Locate the cell with the specified text and output its (X, Y) center coordinate. 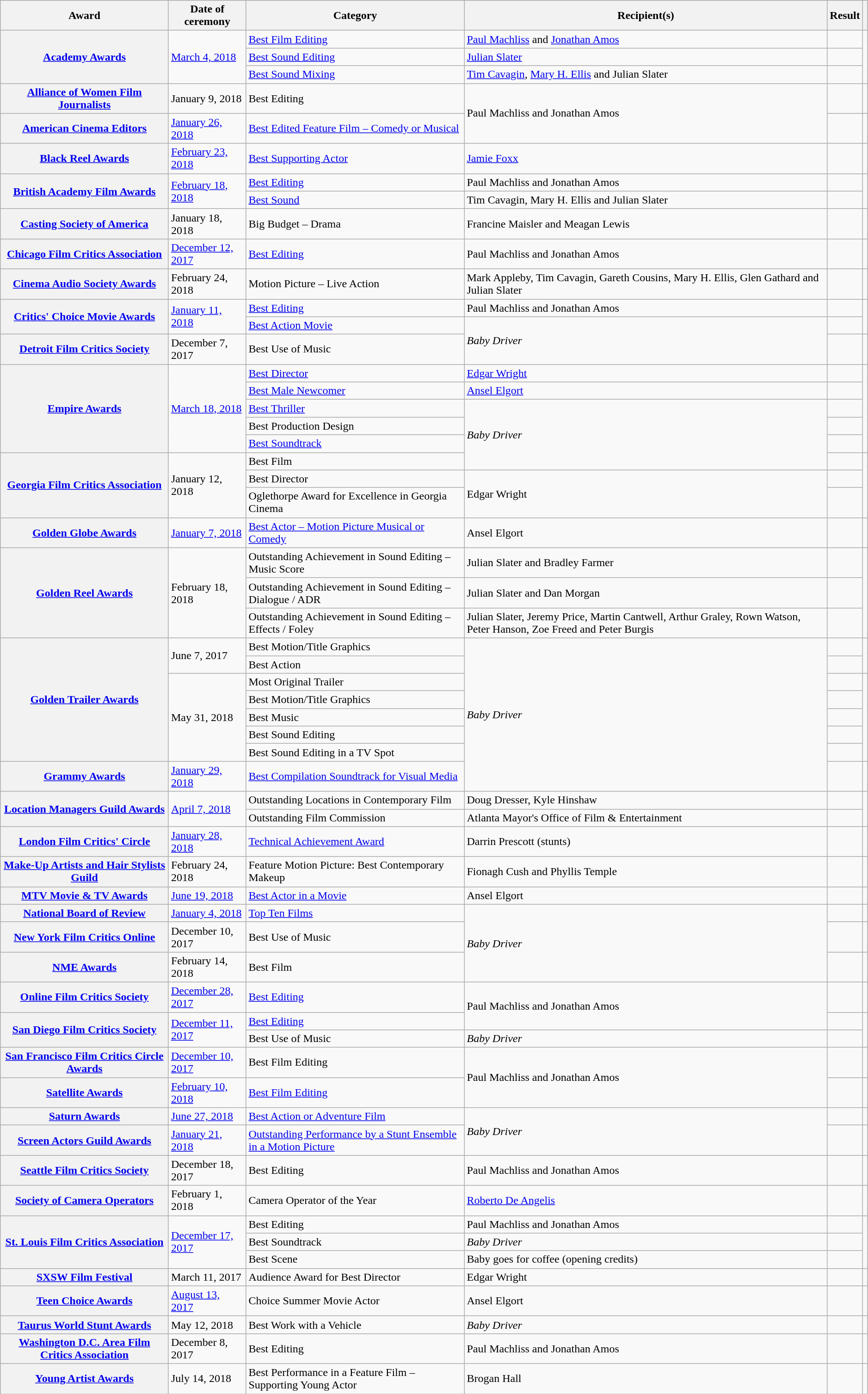
Most Original Trailer (355, 682)
Grammy Awards (85, 776)
Julian Slater and Bradley Farmer (646, 562)
Screen Actors Guild Awards (85, 1141)
July 14, 2018 (207, 1378)
Julian Slater (646, 57)
May 12, 2018 (207, 1325)
March 4, 2018 (207, 57)
Baby goes for coffee (opening credits) (646, 1259)
Best Work with a Vehicle (355, 1325)
Fionagh Cush and Phyllis Temple (646, 871)
Chicago Film Critics Association (85, 253)
Best Actor in a Movie (355, 895)
Julian Slater and Dan Morgan (646, 593)
June 27, 2018 (207, 1116)
Brogan Hall (646, 1378)
Golden Reel Awards (85, 593)
Feature Motion Picture: Best Contemporary Makeup (355, 871)
Academy Awards (85, 57)
Golden Globe Awards (85, 533)
Recipient(s) (646, 16)
March 18, 2018 (207, 408)
Outstanding Film Commission (355, 818)
NME Awards (85, 967)
January 9, 2018 (207, 98)
Golden Trailer Awards (85, 699)
Audience Award for Best Director (355, 1277)
London Film Critics' Circle (85, 842)
San Francisco Film Critics Circle Awards (85, 1063)
MTV Movie & TV Awards (85, 895)
Georgia Film Critics Association (85, 485)
Critics' Choice Movie Awards (85, 316)
British Academy Film Awards (85, 191)
Top Ten Films (355, 913)
January 28, 2018 (207, 842)
January 21, 2018 (207, 1141)
Location Managers Guild Awards (85, 809)
National Board of Review (85, 913)
Empire Awards (85, 408)
March 11, 2017 (207, 1277)
Outstanding Locations in Contemporary Film (355, 800)
Result (845, 16)
Seattle Film Critics Society (85, 1170)
Black Reel Awards (85, 158)
Taurus World Stunt Awards (85, 1325)
June 19, 2018 (207, 895)
Award (85, 16)
Best Compilation Soundtrack for Visual Media (355, 776)
December 18, 2017 (207, 1170)
Washington D.C. Area Film Critics Association (85, 1349)
Saturn Awards (85, 1116)
New York Film Critics Online (85, 937)
Cinema Audio Society Awards (85, 284)
February 10, 2018 (207, 1092)
Best Action Movie (355, 326)
Best Production Design (355, 426)
Alliance of Women Film Journalists (85, 98)
Darrin Prescott (stunts) (646, 842)
December 12, 2017 (207, 253)
Teen Choice Awards (85, 1301)
Jamie Foxx (646, 158)
Best Sound Mixing (355, 74)
Best Performance in a Feature Film – Supporting Young Actor (355, 1378)
Date of ceremony (207, 16)
January 4, 2018 (207, 913)
Camera Operator of the Year (355, 1201)
January 7, 2018 (207, 533)
April 7, 2018 (207, 809)
January 12, 2018 (207, 485)
February 1, 2018 (207, 1201)
SXSW Film Festival (85, 1277)
Mark Appleby, Tim Cavagin, Gareth Cousins, Mary H. Ellis, Glen Gathard and Julian Slater (646, 284)
Young Artist Awards (85, 1378)
Motion Picture – Live Action (355, 284)
Best Male Newcomer (355, 391)
Category (355, 16)
Best Thriller (355, 408)
San Diego Film Critics Society (85, 1030)
Best Edited Feature Film – Comedy or Musical (355, 129)
Make-Up Artists and Hair Stylists Guild (85, 871)
Best Actor – Motion Picture Musical or Comedy (355, 533)
Outstanding Achievement in Sound Editing – Music Score (355, 562)
January 26, 2018 (207, 129)
Best Sound (355, 200)
December 17, 2017 (207, 1242)
Best Supporting Actor (355, 158)
American Cinema Editors (85, 129)
Atlanta Mayor's Office of Film & Entertainment (646, 818)
Doug Dresser, Kyle Hinshaw (646, 800)
January 29, 2018 (207, 776)
Best Action or Adventure Film (355, 1116)
Choice Summer Movie Actor (355, 1301)
Satellite Awards (85, 1092)
August 13, 2017 (207, 1301)
December 7, 2017 (207, 350)
Society of Camera Operators (85, 1201)
December 28, 2017 (207, 997)
Outstanding Achievement in Sound Editing – Effects / Foley (355, 623)
Outstanding Performance by a Stunt Ensemble in a Motion Picture (355, 1141)
St. Louis Film Critics Association (85, 1242)
Julian Slater, Jeremy Price, Martin Cantwell, Arthur Graley, Rown Watson, Peter Hanson, Zoe Freed and Peter Burgis (646, 623)
Technical Achievement Award (355, 842)
December 11, 2017 (207, 1030)
Best Scene (355, 1259)
Best Music (355, 717)
Detroit Film Critics Society (85, 350)
Outstanding Achievement in Sound Editing – Dialogue / ADR (355, 593)
December 8, 2017 (207, 1349)
Oglethorpe Award for Excellence in Georgia Cinema (355, 502)
January 11, 2018 (207, 316)
May 31, 2018 (207, 717)
February 14, 2018 (207, 967)
Online Film Critics Society (85, 997)
February 23, 2018 (207, 158)
Roberto De Angelis (646, 1201)
Big Budget – Drama (355, 224)
Francine Maisler and Meagan Lewis (646, 224)
June 7, 2017 (207, 655)
January 18, 2018 (207, 224)
Best Sound Editing in a TV Spot (355, 753)
Best Action (355, 665)
Casting Society of America (85, 224)
